Locate the cell with the specified text and output its (X, Y) center coordinate. 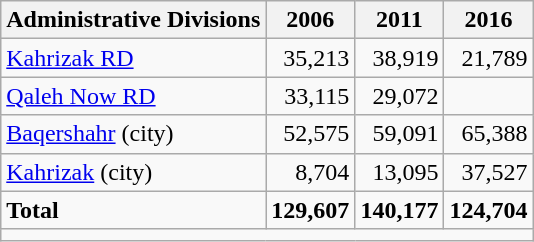
Total (134, 210)
37,527 (488, 172)
Administrative Divisions (134, 20)
2011 (400, 20)
Kahrizak (city) (134, 172)
33,115 (310, 96)
Kahrizak RD (134, 58)
13,095 (400, 172)
59,091 (400, 134)
124,704 (488, 210)
8,704 (310, 172)
29,072 (400, 96)
52,575 (310, 134)
2006 (310, 20)
35,213 (310, 58)
2016 (488, 20)
Qaleh Now RD (134, 96)
Baqershahr (city) (134, 134)
140,177 (400, 210)
21,789 (488, 58)
129,607 (310, 210)
65,388 (488, 134)
38,919 (400, 58)
